Pinpoint the cell where the given text exists, returning its [x, y] midpoint coordinate. 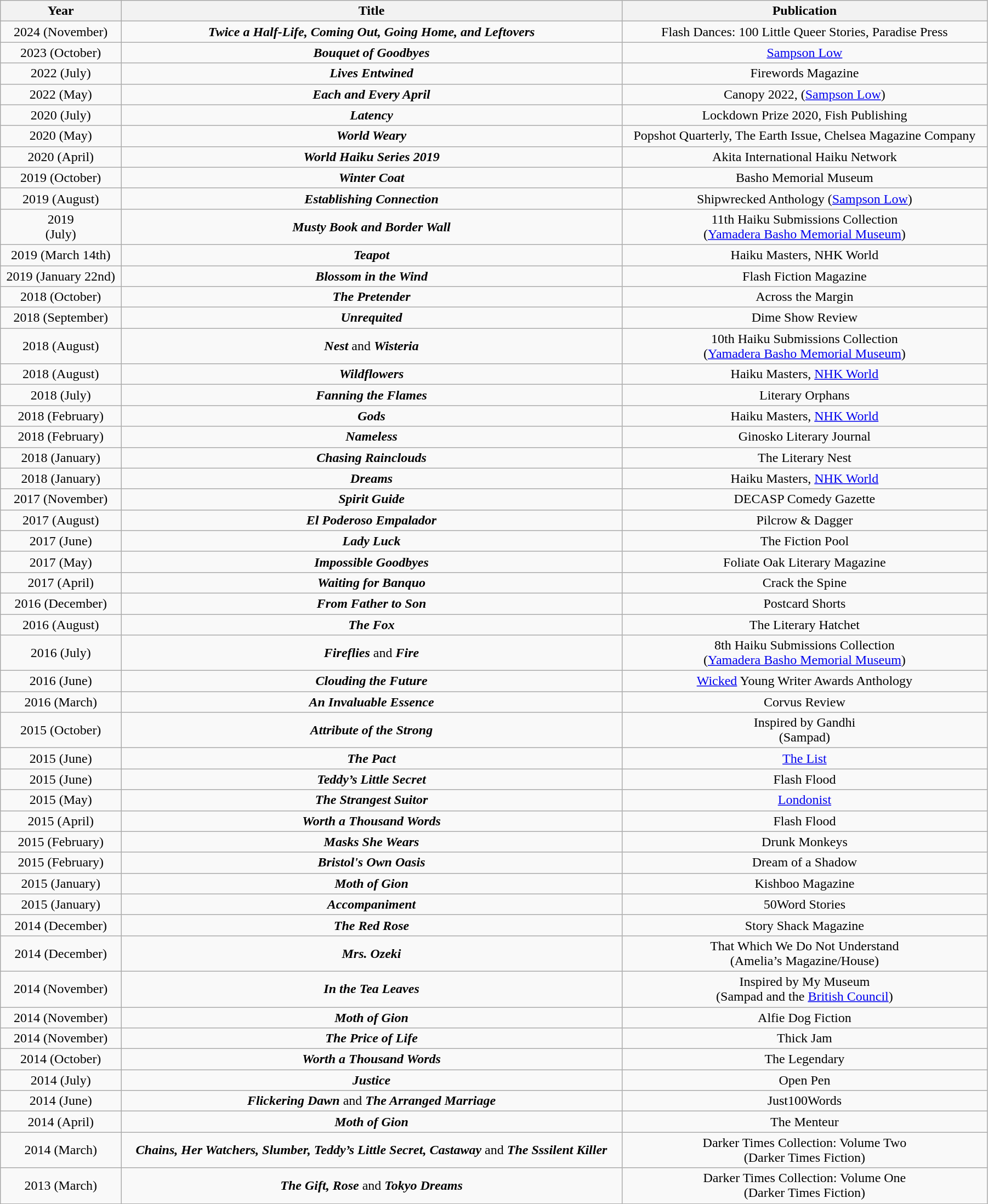
Bouquet of Goodbyes [372, 53]
Each and Every April [372, 94]
2018 (July) [61, 395]
2015 (October) [61, 730]
From Father to Son [372, 603]
The Literary Hatchet [804, 624]
Winter Coat [372, 178]
Fanning the Flames [372, 395]
The Literary Nest [804, 458]
2019 (March 14th) [61, 255]
2014 (March) [61, 1150]
The Red Rose [372, 925]
Across the Margin [804, 297]
Kishboo Magazine [804, 883]
Accompaniment [372, 904]
Flash Dances: 100 Little Queer Stories, Paradise Press [804, 32]
Justice [372, 1080]
World Haiku Series 2019 [372, 157]
Inspired by Gandhi(Sampad) [804, 730]
2016 (December) [61, 603]
Darker Times Collection: Volume Two(Darker Times Fiction) [804, 1150]
2016 (July) [61, 653]
Chains, Her Watchers, Slumber, Teddy’s Little Secret, Castaway and The Sssilent Killer [372, 1150]
2016 (August) [61, 624]
DECASP Comedy Gazette [804, 499]
Flickering Dawn and The Arranged Marriage [372, 1101]
Pilcrow & Dagger [804, 520]
2014 (June) [61, 1101]
Gods [372, 416]
Flash Fiction Magazine [804, 276]
Story Shack Magazine [804, 925]
2017 (April) [61, 583]
Nameless [372, 437]
Musty Book and Border Wall [372, 227]
Nest and Wisteria [372, 346]
2016 (June) [61, 681]
Open Pen [804, 1080]
World Weary [372, 136]
The Strangest Suitor [372, 800]
11th Haiku Submissions Collection(Yamadera Basho Memorial Museum) [804, 227]
Title [372, 11]
2020 (April) [61, 157]
Literary Orphans [804, 395]
The Fox [372, 624]
2019 (October) [61, 178]
That Which We Do Not Understand(Amelia’s Magazine/House) [804, 954]
Mrs. Ozeki [372, 954]
Inspired by My Museum(Sampad and the British Council) [804, 989]
2022 (May) [61, 94]
2015 (April) [61, 821]
Masks She Wears [372, 842]
2014 (April) [61, 1122]
2020 (July) [61, 115]
2019 (January 22nd) [61, 276]
Lives Entwined [372, 73]
2017 (November) [61, 499]
2018 (September) [61, 318]
Londonist [804, 800]
2017 (August) [61, 520]
Impossible Goodbyes [372, 562]
Canopy 2022, (Sampson Low) [804, 94]
The Gift, Rose and Tokyo Dreams [372, 1186]
Shipwrecked Anthology (Sampson Low) [804, 198]
2022 (July) [61, 73]
Akita International Haiku Network [804, 157]
Thick Jam [804, 1038]
2019(July) [61, 227]
Wicked Young Writer Awards Anthology [804, 681]
Drunk Monkeys [804, 842]
Crack the Spine [804, 583]
Fireflies and Fire [372, 653]
Establishing Connection [372, 198]
2016 (March) [61, 702]
2013 (March) [61, 1186]
8th Haiku Submissions Collection(Yamadera Basho Memorial Museum) [804, 653]
The Pact [372, 758]
Postcard Shorts [804, 603]
The Pretender [372, 297]
2017 (June) [61, 541]
The List [804, 758]
Dream of a Shadow [804, 863]
Ginosko Literary Journal [804, 437]
Basho Memorial Museum [804, 178]
Unrequited [372, 318]
2020 (May) [61, 136]
Firewords Magazine [804, 73]
Lockdown Prize 2020, Fish Publishing [804, 115]
Alfie Dog Fiction [804, 1018]
Blossom in the Wind [372, 276]
An Invaluable Essence [372, 702]
2019 (August) [61, 198]
Waiting for Banquo [372, 583]
Year [61, 11]
In the Tea Leaves [372, 989]
Corvus Review [804, 702]
Latency [372, 115]
Dreams [372, 478]
Wildflowers [372, 374]
The Legendary [804, 1059]
Dime Show Review [804, 318]
2017 (May) [61, 562]
2014 (October) [61, 1059]
El Poderoso Empalador [372, 520]
10th Haiku Submissions Collection(Yamadera Basho Memorial Museum) [804, 346]
The Menteur [804, 1122]
Clouding the Future [372, 681]
2014 (July) [61, 1080]
2018 (October) [61, 297]
2023 (October) [61, 53]
Bristol's Own Oasis [372, 863]
2024 (November) [61, 32]
The Fiction Pool [804, 541]
Darker Times Collection: Volume One(Darker Times Fiction) [804, 1186]
50Word Stories [804, 904]
Teapot [372, 255]
Teddy’s Little Secret [372, 779]
Spirit Guide [372, 499]
Attribute of the Strong [372, 730]
Sampson Low [804, 53]
Twice a Half-Life, Coming Out, Going Home, and Leftovers [372, 32]
The Price of Life [372, 1038]
Publication [804, 11]
2015 (May) [61, 800]
Foliate Oak Literary Magazine [804, 562]
Lady Luck [372, 541]
Chasing Rainclouds [372, 458]
Popshot Quarterly, The Earth Issue, Chelsea Magazine Company [804, 136]
Just100Words [804, 1101]
